Determine the [X, Y] coordinate at the center of the cell enclosing the given text.  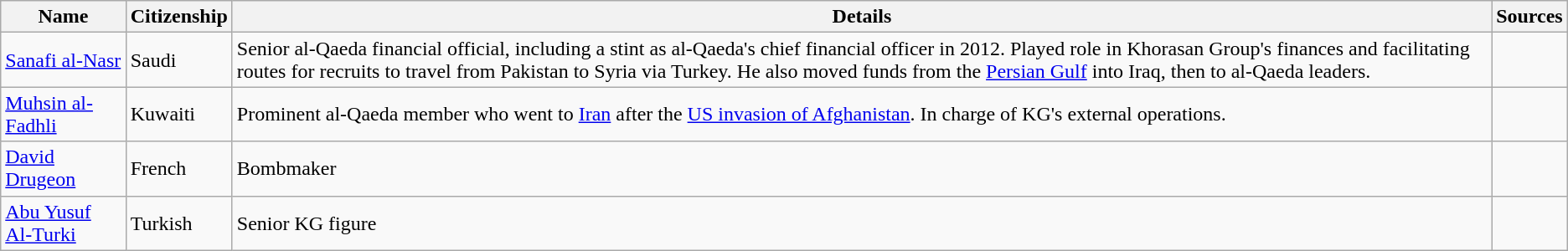
Abu Yusuf Al-Turki [64, 223]
Bombmaker [861, 169]
Name [64, 17]
Prominent al-Qaeda member who went to Iran after the US invasion of Afghanistan. In charge of KG's external operations. [861, 114]
French [179, 169]
Sources [1529, 17]
Muhsin al-Fadhli [64, 114]
Kuwaiti [179, 114]
Senior KG figure [861, 223]
Details [861, 17]
Citizenship [179, 17]
Turkish [179, 223]
Saudi [179, 60]
David Drugeon [64, 169]
Sanafi al-Nasr [64, 60]
